Find where the given text appears and provide that cell's center as (x, y) coordinate. 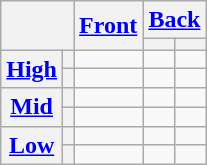
Mid (32, 107)
Front (108, 26)
High (32, 69)
Back (174, 20)
Low (32, 145)
